Identify which cell holds the provided text, then report its [x, y] central coordinate. 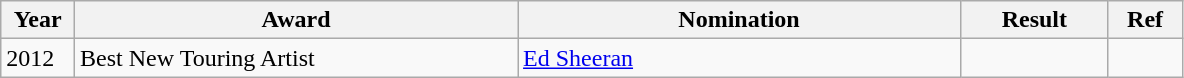
Result [1035, 20]
Nomination [740, 20]
Ref [1145, 20]
Ed Sheeran [740, 58]
2012 [38, 58]
Year [38, 20]
Best New Touring Artist [296, 58]
Award [296, 20]
